Capture the cell that displays the provided text and extract its [X, Y] central coordinate. 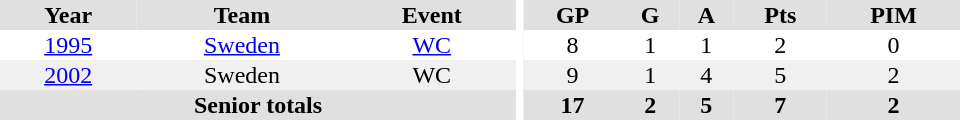
PIM [894, 15]
1995 [68, 45]
8 [572, 45]
Team [242, 15]
GP [572, 15]
4 [706, 75]
Pts [781, 15]
G [650, 15]
A [706, 15]
Event [432, 15]
7 [781, 105]
17 [572, 105]
Senior totals [258, 105]
9 [572, 75]
Year [68, 15]
2002 [68, 75]
0 [894, 45]
